Scan for the cell matching the given text and deliver its (x, y) coordinate at center. 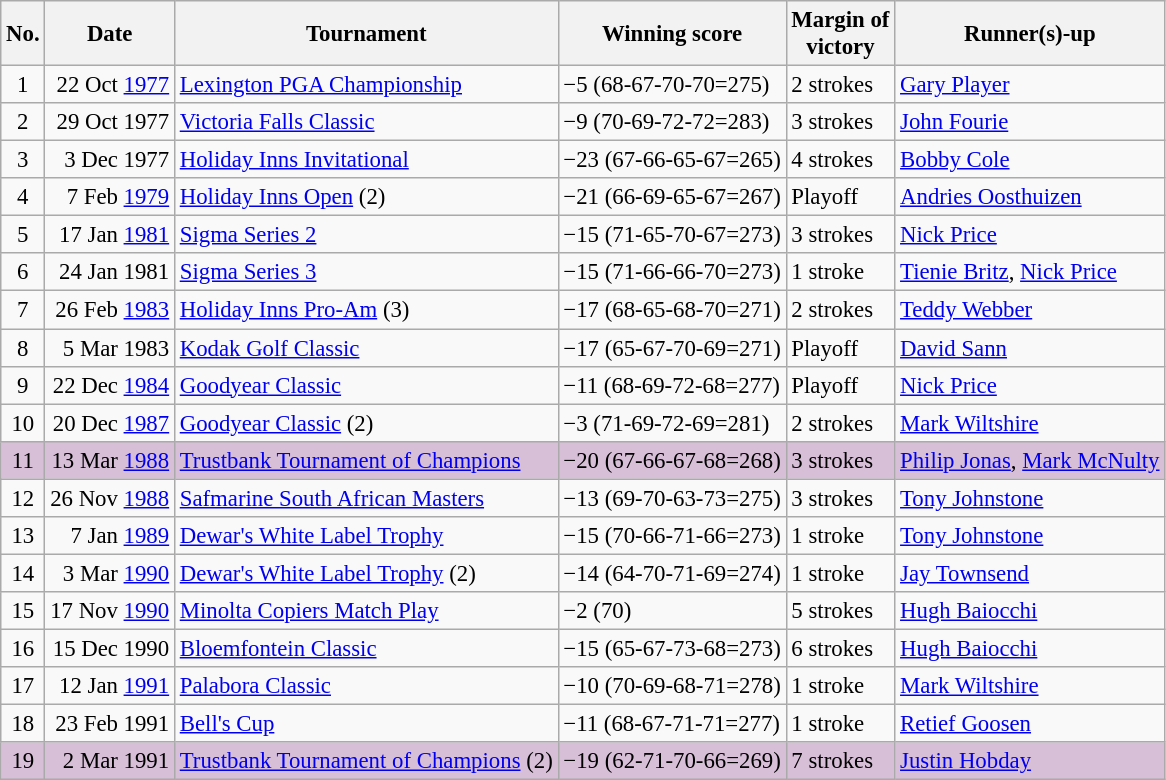
Goodyear Classic (366, 385)
2 Mar 1991 (110, 761)
−15 (71-66-66-70=273) (672, 273)
Runner(s)-up (1030, 34)
6 (23, 273)
13 (23, 536)
19 (23, 761)
10 (23, 423)
7 (23, 310)
Lexington PGA Championship (366, 85)
26 Nov 1988 (110, 498)
Bobby Cole (1030, 160)
−11 (68-69-72-68=277) (672, 385)
Minolta Copiers Match Play (366, 611)
David Sann (1030, 348)
22 Oct 1977 (110, 85)
Holiday Inns Open (2) (366, 197)
Goodyear Classic (2) (366, 423)
Dewar's White Label Trophy (366, 536)
8 (23, 348)
Holiday Inns Pro-Am (3) (366, 310)
7 Jan 1989 (110, 536)
−20 (67-66-67-68=268) (672, 460)
−19 (62-71-70-66=269) (672, 761)
Sigma Series 3 (366, 273)
11 (23, 460)
18 (23, 724)
Winning score (672, 34)
Trustbank Tournament of Champions (2) (366, 761)
Teddy Webber (1030, 310)
Bell's Cup (366, 724)
13 Mar 1988 (110, 460)
Trustbank Tournament of Champions (366, 460)
Tienie Britz, Nick Price (1030, 273)
Date (110, 34)
29 Oct 1977 (110, 122)
Andries Oosthuizen (1030, 197)
−11 (68-67-71-71=277) (672, 724)
17 (23, 686)
−15 (71-65-70-67=273) (672, 235)
John Fourie (1030, 122)
6 strokes (840, 648)
No. (23, 34)
9 (23, 385)
5 (23, 235)
24 Jan 1981 (110, 273)
Gary Player (1030, 85)
−21 (66-69-65-67=267) (672, 197)
−15 (65-67-73-68=273) (672, 648)
−17 (68-65-68-70=271) (672, 310)
5 Mar 1983 (110, 348)
−14 (64-70-71-69=274) (672, 573)
17 Jan 1981 (110, 235)
3 (23, 160)
14 (23, 573)
12 (23, 498)
Safmarine South African Masters (366, 498)
2 (23, 122)
Sigma Series 2 (366, 235)
5 strokes (840, 611)
15 Dec 1990 (110, 648)
−9 (70-69-72-72=283) (672, 122)
23 Feb 1991 (110, 724)
Victoria Falls Classic (366, 122)
22 Dec 1984 (110, 385)
12 Jan 1991 (110, 686)
−23 (67-66-65-67=265) (672, 160)
3 Dec 1977 (110, 160)
7 Feb 1979 (110, 197)
Palabora Classic (366, 686)
Philip Jonas, Mark McNulty (1030, 460)
20 Dec 1987 (110, 423)
26 Feb 1983 (110, 310)
−15 (70-66-71-66=273) (672, 536)
Dewar's White Label Trophy (2) (366, 573)
Bloemfontein Classic (366, 648)
−5 (68-67-70-70=275) (672, 85)
17 Nov 1990 (110, 611)
Jay Townsend (1030, 573)
3 Mar 1990 (110, 573)
15 (23, 611)
−10 (70-69-68-71=278) (672, 686)
−3 (71-69-72-69=281) (672, 423)
7 strokes (840, 761)
1 (23, 85)
Margin ofvictory (840, 34)
4 (23, 197)
Retief Goosen (1030, 724)
16 (23, 648)
−17 (65-67-70-69=271) (672, 348)
−2 (70) (672, 611)
Tournament (366, 34)
−13 (69-70-63-73=275) (672, 498)
Justin Hobday (1030, 761)
4 strokes (840, 160)
Holiday Inns Invitational (366, 160)
Kodak Golf Classic (366, 348)
